Find where the given text appears and provide that cell's center as (x, y) coordinate. 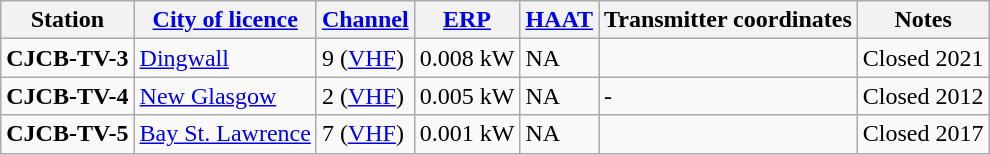
Closed 2017 (923, 134)
CJCB-TV-4 (68, 96)
Dingwall (225, 58)
Closed 2021 (923, 58)
City of licence (225, 20)
9 (VHF) (365, 58)
New Glasgow (225, 96)
- (728, 96)
Transmitter coordinates (728, 20)
HAAT (560, 20)
7 (VHF) (365, 134)
Closed 2012 (923, 96)
ERP (467, 20)
0.005 kW (467, 96)
CJCB-TV-3 (68, 58)
Notes (923, 20)
Channel (365, 20)
Station (68, 20)
CJCB-TV-5 (68, 134)
0.008 kW (467, 58)
0.001 kW (467, 134)
Bay St. Lawrence (225, 134)
2 (VHF) (365, 96)
